Scan for the cell matching the given text and deliver its [X, Y] coordinate at center. 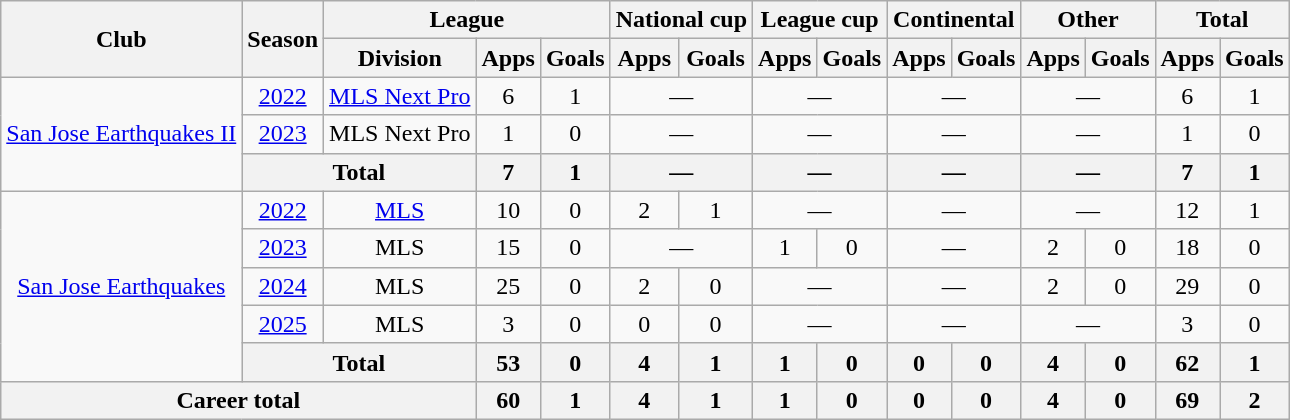
62 [1187, 362]
69 [1187, 400]
2025 [283, 324]
Season [283, 39]
Career total [238, 400]
29 [1187, 286]
Club [122, 39]
18 [1187, 248]
10 [508, 210]
15 [508, 248]
National cup [681, 20]
Division [400, 58]
53 [508, 362]
2024 [283, 286]
San Jose Earthquakes II [122, 134]
12 [1187, 210]
60 [508, 400]
Other [1088, 20]
Continental [954, 20]
25 [508, 286]
League cup [820, 20]
San Jose Earthquakes [122, 286]
League [468, 20]
